Extract the [X, Y] coordinate from the center of the cell holding the provided text.  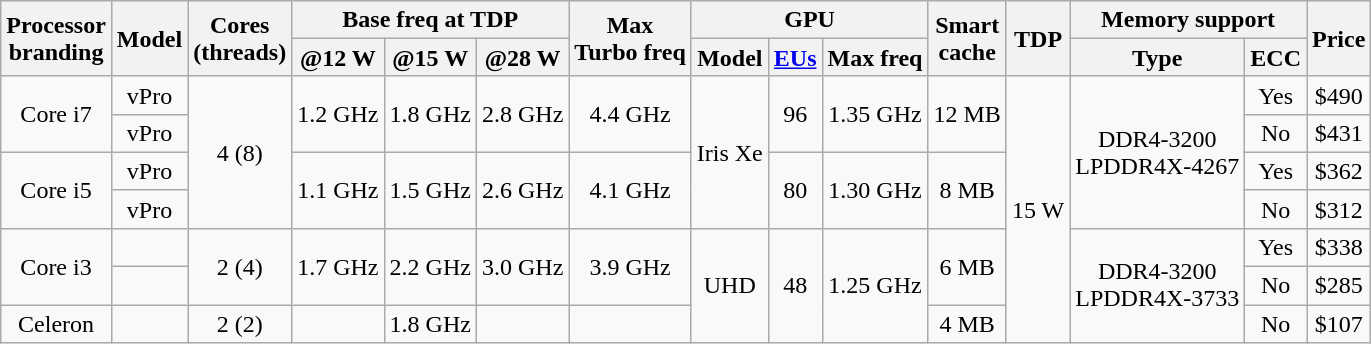
Cores(threads) [240, 39]
Type [1158, 58]
Smartcache [967, 39]
15 W [1038, 209]
1.25 GHz [875, 286]
$312 [1338, 209]
Base freq at TDP [430, 20]
2 (2) [240, 324]
Core i3 [56, 267]
MaxTurbo freq [630, 39]
80 [795, 190]
UHD [730, 286]
EUs [795, 58]
96 [795, 114]
Price [1338, 39]
1.5 GHz [430, 190]
$285 [1338, 286]
@28 W [522, 58]
1.1 GHz [338, 190]
$431 [1338, 133]
$107 [1338, 324]
4 (8) [240, 152]
Core i7 [56, 114]
GPU [810, 20]
6 MB [967, 267]
Celeron [56, 324]
1.35 GHz [875, 114]
Iris Xe [730, 152]
3.0 GHz [522, 267]
4 MB [967, 324]
$338 [1338, 248]
2.2 GHz [430, 267]
DDR4-3200LPDDR4X-3733 [1158, 286]
@15 W [430, 58]
4.4 GHz [630, 114]
Memory support [1188, 20]
1.2 GHz [338, 114]
12 MB [967, 114]
3.9 GHz [630, 267]
@12 W [338, 58]
DDR4-3200LPDDR4X-4267 [1158, 152]
Core i5 [56, 190]
Processorbranding [56, 39]
$490 [1338, 95]
ECC [1276, 58]
48 [795, 286]
2 (4) [240, 267]
8 MB [967, 190]
Max freq [875, 58]
4.1 GHz [630, 190]
1.30 GHz [875, 190]
2.8 GHz [522, 114]
$362 [1338, 171]
1.7 GHz [338, 267]
2.6 GHz [522, 190]
TDP [1038, 39]
